Search for the cell housing the specified text and yield its (X, Y) center coordinate. 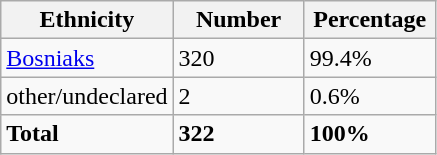
320 (238, 58)
99.4% (370, 58)
2 (238, 96)
Bosniaks (87, 58)
100% (370, 134)
Ethnicity (87, 20)
322 (238, 134)
Number (238, 20)
Percentage (370, 20)
Total (87, 134)
0.6% (370, 96)
other/undeclared (87, 96)
